Provide the [x, y] coordinate of the cell's center where the given text is located.  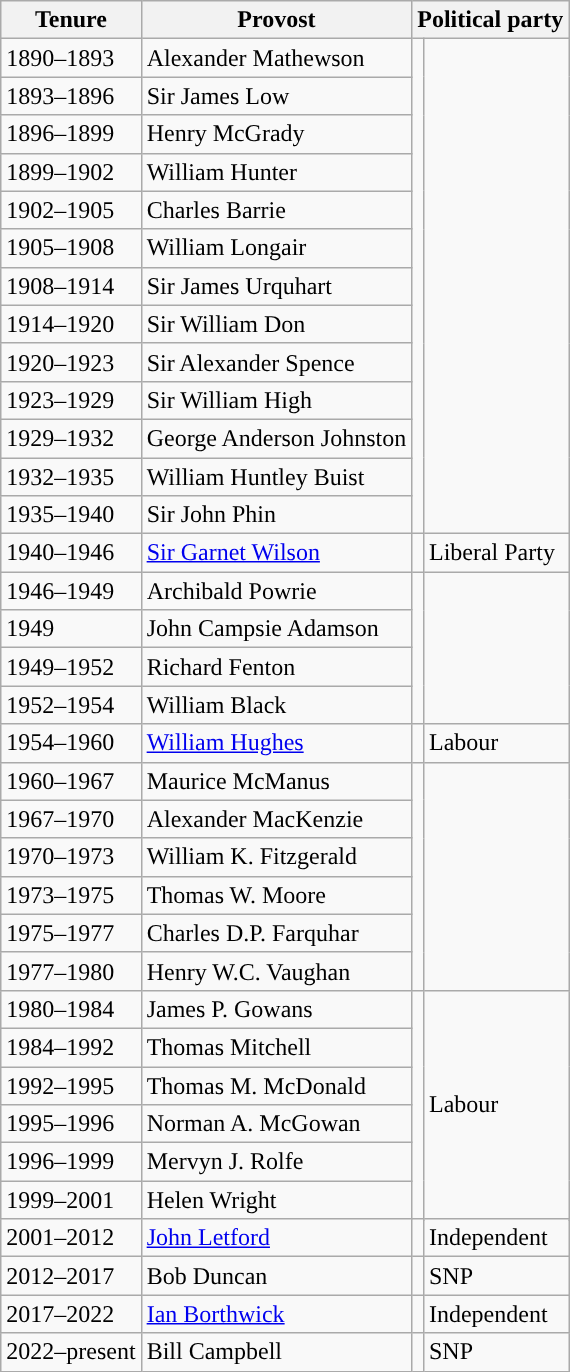
2022–present [71, 1352]
1899–1902 [71, 172]
William Hughes [276, 743]
Helen Wright [276, 1200]
Henry McGrady [276, 134]
Bob Duncan [276, 1276]
Henry W.C. Vaughan [276, 971]
William Black [276, 705]
1975–1977 [71, 933]
1984–1992 [71, 1047]
Thomas W. Moore [276, 895]
1970–1973 [71, 857]
2001–2012 [71, 1238]
1992–1995 [71, 1085]
Sir James Low [276, 96]
James P. Gowans [276, 1009]
1973–1975 [71, 895]
1996–1999 [71, 1162]
1905–1908 [71, 248]
1977–1980 [71, 971]
Sir James Urquhart [276, 286]
Norman A. McGowan [276, 1124]
1999–2001 [71, 1200]
George Anderson Johnston [276, 438]
John Letford [276, 1238]
1914–1920 [71, 324]
William Huntley Buist [276, 477]
Maurice McManus [276, 781]
Sir William Don [276, 324]
John Campsie Adamson [276, 629]
Thomas Mitchell [276, 1047]
1949 [71, 629]
Charles D.P. Farquhar [276, 933]
1923–1929 [71, 400]
1896–1899 [71, 134]
Thomas M. McDonald [276, 1085]
1967–1970 [71, 819]
Liberal Party [496, 553]
Archibald Powrie [276, 591]
1929–1932 [71, 438]
Sir John Phin [276, 515]
1952–1954 [71, 705]
1946–1949 [71, 591]
1995–1996 [71, 1124]
2012–2017 [71, 1276]
1908–1914 [71, 286]
2017–2022 [71, 1314]
William Longair [276, 248]
1890–1893 [71, 58]
1902–1905 [71, 210]
William Hunter [276, 172]
Richard Fenton [276, 667]
Sir Alexander Spence [276, 362]
1940–1946 [71, 553]
Alexander MacKenzie [276, 819]
1935–1940 [71, 515]
Sir Garnet Wilson [276, 553]
Tenure [71, 20]
Sir William High [276, 400]
Ian Borthwick [276, 1314]
1954–1960 [71, 743]
Charles Barrie [276, 210]
Provost [276, 20]
1920–1923 [71, 362]
1960–1967 [71, 781]
Political party [490, 20]
1980–1984 [71, 1009]
Mervyn J. Rolfe [276, 1162]
1949–1952 [71, 667]
William K. Fitzgerald [276, 857]
1893–1896 [71, 96]
Bill Campbell [276, 1352]
1932–1935 [71, 477]
Alexander Mathewson [276, 58]
